Locate the cell with the specified text and output its [x, y] center coordinate. 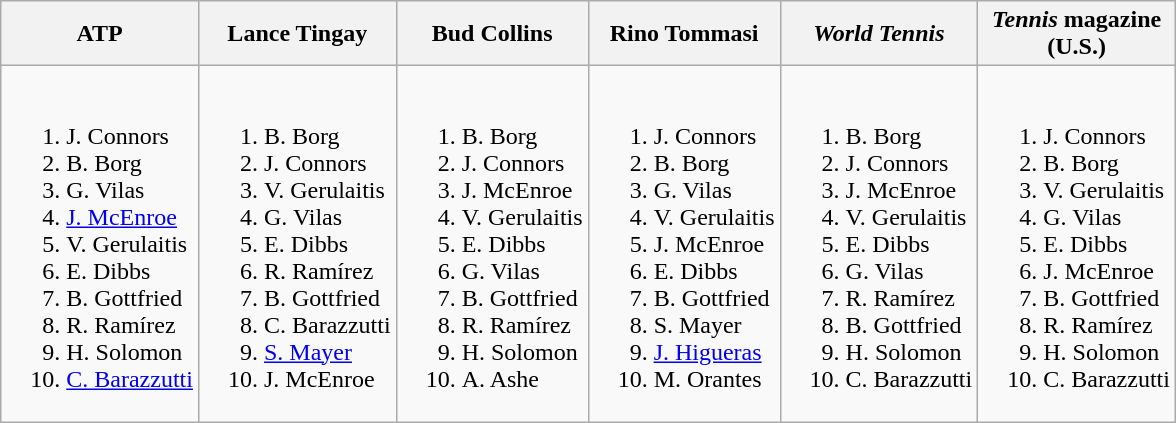
J. Connors B. Borg G. Vilas J. McEnroe V. Gerulaitis E. Dibbs B. Gottfried R. Ramírez H. Solomon C. Barazzutti [100, 244]
B. Borg J. Connors V. Gerulaitis G. Vilas E. Dibbs R. Ramírez B. Gottfried C. Barazzutti S. Mayer J. McEnroe [297, 244]
Bud Collins [492, 34]
J. Connors B. Borg G. Vilas V. Gerulaitis J. McEnroe E. Dibbs B. Gottfried S. Mayer J. Higueras M. Orantes [684, 244]
B. Borg J. Connors J. McEnroe V. Gerulaitis E. Dibbs G. Vilas R. Ramírez B. Gottfried H. Solomon C. Barazzutti [879, 244]
World Tennis [879, 34]
Rino Tommasi [684, 34]
B. Borg J. Connors J. McEnroe V. Gerulaitis E. Dibbs G. Vilas B. Gottfried R. Ramírez H. Solomon A. Ashe [492, 244]
J. Connors B. Borg V. Gerulaitis G. Vilas E. Dibbs J. McEnroe B. Gottfried R. Ramírez H. Solomon C. Barazzutti [1077, 244]
Tennis magazine(U.S.) [1077, 34]
ATP [100, 34]
Lance Tingay [297, 34]
